For the text-containing cell, return its midpoint in [X, Y] coordinate format. 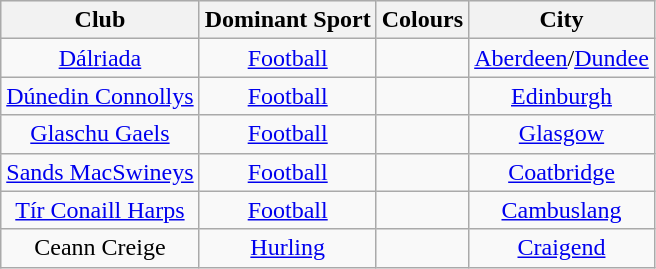
Craigend [562, 248]
Aberdeen/Dundee [562, 58]
Hurling [288, 248]
Dálriada [100, 58]
Coatbridge [562, 172]
Dúnedin Connollys [100, 96]
Cambuslang [562, 210]
Edinburgh [562, 96]
Sands MacSwineys [100, 172]
Ceann Creige [100, 248]
Tír Conaill Harps [100, 210]
Colours [422, 20]
City [562, 20]
Club [100, 20]
Glaschu Gaels [100, 134]
Dominant Sport [288, 20]
Glasgow [562, 134]
